Locate the cell with the specified text and output its [X, Y] center coordinate. 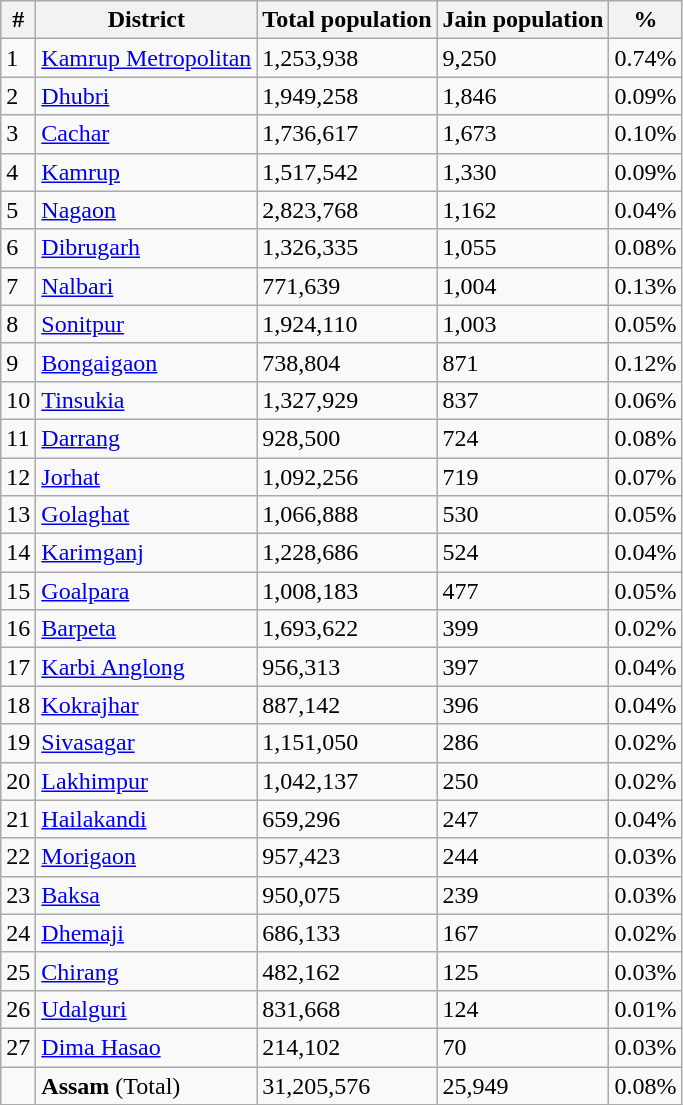
23 [18, 895]
950,075 [347, 895]
397 [523, 667]
Jorhat [146, 477]
Sivasagar [146, 743]
8 [18, 324]
4 [18, 172]
Dhubri [146, 96]
524 [523, 553]
Hailakandi [146, 819]
Darrang [146, 438]
26 [18, 1009]
837 [523, 400]
16 [18, 629]
Assam (Total) [146, 1085]
24 [18, 933]
887,142 [347, 705]
124 [523, 1009]
Tinsukia [146, 400]
167 [523, 933]
1,004 [523, 286]
530 [523, 515]
Lakhimpur [146, 781]
831,668 [347, 1009]
1,003 [523, 324]
659,296 [347, 819]
27 [18, 1047]
0.13% [646, 286]
1,162 [523, 210]
21 [18, 819]
724 [523, 438]
Karimganj [146, 553]
17 [18, 667]
0.10% [646, 134]
1,228,686 [347, 553]
Chirang [146, 971]
1,517,542 [347, 172]
738,804 [347, 362]
9 [18, 362]
Sonitpur [146, 324]
250 [523, 781]
12 [18, 477]
482,162 [347, 971]
1,008,183 [347, 591]
1,327,929 [347, 400]
0.74% [646, 58]
239 [523, 895]
1,736,617 [347, 134]
18 [18, 705]
Karbi Anglong [146, 667]
686,133 [347, 933]
286 [523, 743]
871 [523, 362]
1 [18, 58]
Cachar [146, 134]
477 [523, 591]
125 [523, 971]
District [146, 20]
0.01% [646, 1009]
1,326,335 [347, 248]
7 [18, 286]
0.12% [646, 362]
Bongaigaon [146, 362]
Baksa [146, 895]
1,253,938 [347, 58]
3 [18, 134]
1,042,137 [347, 781]
1,846 [523, 96]
Kamrup [146, 172]
% [646, 20]
719 [523, 477]
Morigaon [146, 857]
14 [18, 553]
0.07% [646, 477]
1,693,622 [347, 629]
25,949 [523, 1085]
Dima Hasao [146, 1047]
# [18, 20]
Jain population [523, 20]
Barpeta [146, 629]
1,924,110 [347, 324]
70 [523, 1047]
13 [18, 515]
19 [18, 743]
247 [523, 819]
0.06% [646, 400]
214,102 [347, 1047]
1,066,888 [347, 515]
1,055 [523, 248]
10 [18, 400]
957,423 [347, 857]
2,823,768 [347, 210]
1,092,256 [347, 477]
11 [18, 438]
15 [18, 591]
22 [18, 857]
Dhemaji [146, 933]
20 [18, 781]
Goalpara [146, 591]
5 [18, 210]
1,330 [523, 172]
Kamrup Metropolitan [146, 58]
25 [18, 971]
Golaghat [146, 515]
31,205,576 [347, 1085]
Kokrajhar [146, 705]
1,673 [523, 134]
928,500 [347, 438]
244 [523, 857]
Nalbari [146, 286]
6 [18, 248]
2 [18, 96]
Dibrugarh [146, 248]
Total population [347, 20]
956,313 [347, 667]
1,151,050 [347, 743]
1,949,258 [347, 96]
Nagaon [146, 210]
399 [523, 629]
396 [523, 705]
Udalguri [146, 1009]
771,639 [347, 286]
9,250 [523, 58]
